Determine the (x, y) coordinate at the center of the cell enclosing the given text.  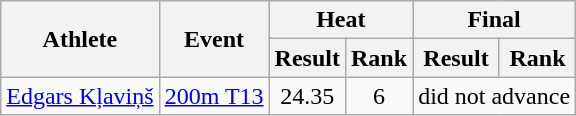
Final (494, 20)
24.35 (307, 96)
did not advance (494, 96)
Heat (341, 20)
200m T13 (214, 96)
6 (378, 96)
Event (214, 39)
Edgars Kļaviņš (80, 96)
Athlete (80, 39)
